Determine the (X, Y) coordinate at the center of the cell enclosing the given text.  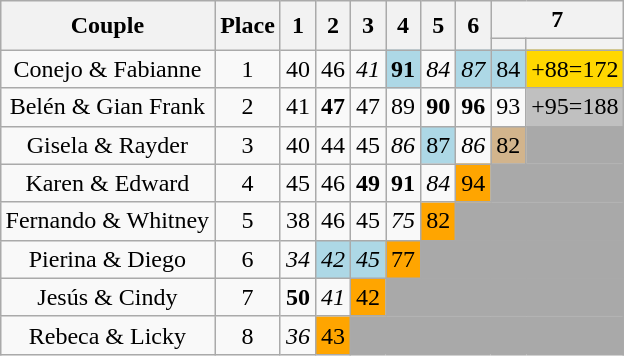
Place (248, 26)
Fernando & Whitney (108, 221)
Jesús & Cindy (108, 297)
38 (298, 221)
+88=172 (575, 69)
Couple (108, 26)
89 (404, 107)
Pierina & Diego (108, 259)
94 (474, 183)
75 (404, 221)
34 (298, 259)
Karen & Edward (108, 183)
8 (248, 335)
36 (298, 335)
49 (368, 183)
77 (404, 259)
Gisela & Rayder (108, 145)
Belén & Gian Frank (108, 107)
96 (474, 107)
+95=188 (575, 107)
43 (332, 335)
Rebeca & Licky (108, 335)
93 (508, 107)
50 (298, 297)
Conejo & Fabianne (108, 69)
90 (438, 107)
44 (332, 145)
